Extract the (x, y) coordinate from the center of the cell holding the provided text.  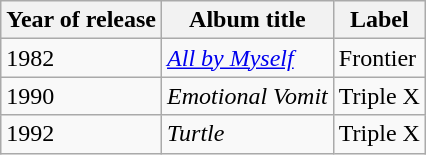
Label (379, 20)
1992 (82, 134)
1990 (82, 96)
1982 (82, 58)
Frontier (379, 58)
All by Myself (248, 58)
Year of release (82, 20)
Emotional Vomit (248, 96)
Turtle (248, 134)
Album title (248, 20)
